Scan for the cell matching the given text and deliver its (X, Y) coordinate at center. 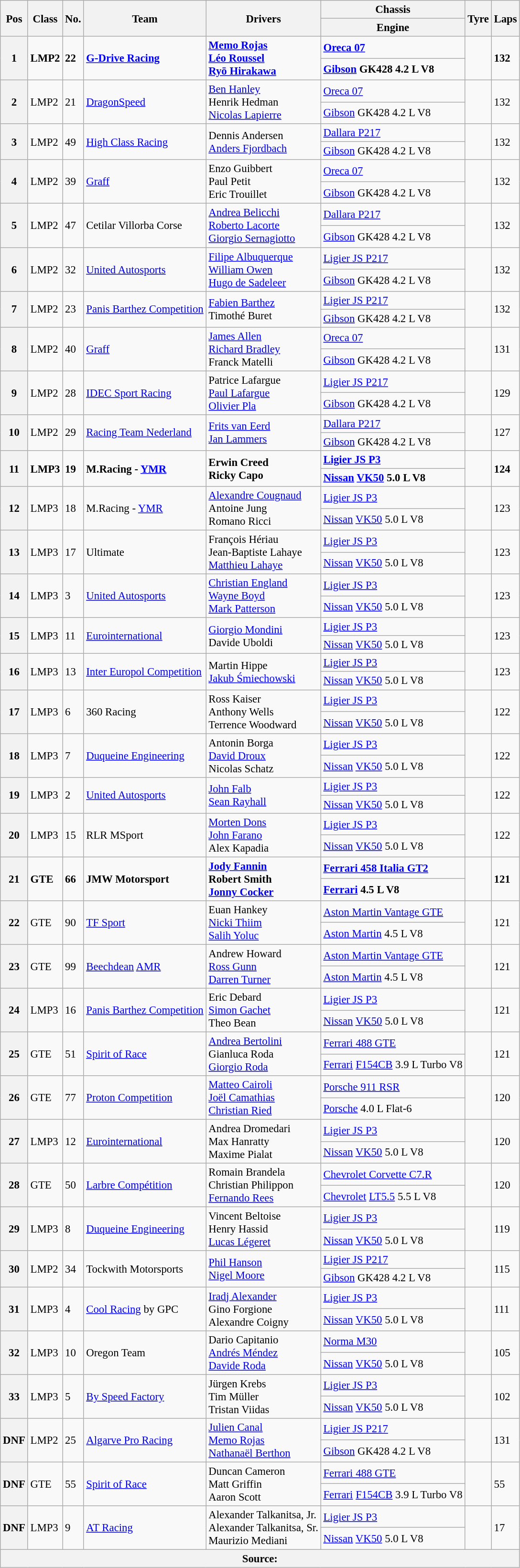
By Speed Factory (145, 1396)
27 (14, 1142)
Phil Hanson Nigel Moore (263, 1269)
Cool Racing by GPC (145, 1309)
Oregon Team (145, 1352)
1 (14, 58)
Enzo Guibbert Paul Petit Eric Trouillet (263, 182)
JMW Motorsport (145, 879)
Memo Rojas Léo Roussel Ryō Hirakawa (263, 58)
Erwin Creed Ricky Capo (263, 468)
Ferrari 458 Italia GT2 (393, 868)
Ross Kaiser Anthony Wells Terrence Woodward (263, 712)
Class (45, 18)
124 (506, 468)
Larbre Compétition (145, 1185)
Vincent Beltoise Henry Hassid Lucas Légeret (263, 1229)
Inter Europol Competition (145, 672)
Jürgen Krebs Tim Müller Tristan Viidas (263, 1396)
Pos (14, 18)
James Allen Richard Bradley Franck Matelli (263, 349)
99 (73, 966)
Alexandre Cougnaud Antoine Jung Romano Ricci (263, 508)
Engine (393, 28)
Martin Hippe Jakub Śmiechowski (263, 672)
26 (14, 1098)
Giorgio Mondini Davide Uboldi (263, 636)
RLR MSport (145, 835)
360 Racing (145, 712)
39 (73, 182)
IDEC Sport Racing (145, 393)
Chevrolet Corvette C7.R (393, 1174)
129 (506, 393)
Drivers (263, 18)
40 (73, 349)
105 (506, 1352)
DragonSpeed (145, 102)
50 (73, 1185)
111 (506, 1309)
47 (73, 226)
Ferrari 4.5 L V8 (393, 890)
24 (14, 1010)
Jody Fannin Robert Smith Jonny Cocker (263, 879)
Filipe Albuquerque William Owen Hugo de Sadeleer (263, 270)
31 (14, 1309)
Antonin Borga David Droux Nicolas Schatz (263, 756)
Andrea Dromedari Max Hanratty Maxime Pialat (263, 1142)
Beechdean AMR (145, 966)
14 (14, 596)
Andrea Belicchi Roberto Lacorte Giorgio Sernagiotto (263, 226)
Laps (506, 18)
Andrew Howard Ross Gunn Darren Turner (263, 966)
Dennis Andersen Anders Fjordbach (263, 141)
33 (14, 1396)
119 (506, 1229)
Euan Hankey Nicki Thiim Salih Yoluc (263, 923)
Andrea Bertolini Gianluca Roda Giorgio Roda (263, 1054)
Ultimate (145, 552)
49 (73, 141)
Tyre (478, 18)
TF Sport (145, 923)
20 (14, 835)
AT Racing (145, 1528)
Porsche 911 RSR (393, 1087)
51 (73, 1054)
Porsche 4.0 L Flat-6 (393, 1109)
Morten Dons John Farano Alex Kapadia (263, 835)
115 (506, 1269)
30 (14, 1269)
No. (73, 18)
Eric Debard Simon Gachet Theo Bean (263, 1010)
Source: (260, 1558)
Duncan Cameron Matt Griffin Aaron Scott (263, 1484)
Julien Canal Memo Rojas Nathanaël Berthon (263, 1440)
Tockwith Motorsports (145, 1269)
Alexander Talkanitsa, Jr. Alexander Talkanitsa, Sr. Maurizio Mediani (263, 1528)
Chevrolet LT5.5 5.5 L V8 (393, 1196)
77 (73, 1098)
John Falb Sean Rayhall (263, 795)
High Class Racing (145, 141)
90 (73, 923)
127 (506, 433)
Norma M30 (393, 1341)
102 (506, 1396)
Dario Capitanio Andrés Méndez Davide Roda (263, 1352)
66 (73, 879)
Christian England Wayne Boyd Mark Patterson (263, 596)
Frits van Eerd Jan Lammers (263, 433)
Matteo Cairoli Joël Camathias Christian Ried (263, 1098)
Cetilar Villorba Corse (145, 226)
Fabien Barthez Timothé Buret (263, 309)
Proton Competition (145, 1098)
Romain Brandela Christian Philippon Fernando Rees (263, 1185)
Algarve Pro Racing (145, 1440)
Iradj Alexander Gino Forgione Alexandre Coigny (263, 1309)
34 (73, 1269)
Patrice Lafargue Paul Lafargue Olivier Pla (263, 393)
G-Drive Racing (145, 58)
Racing Team Nederland (145, 433)
Ben Hanley Henrik Hedman Nicolas Lapierre (263, 102)
Chassis (393, 10)
Team (145, 18)
François Hériau Jean-Baptiste Lahaye Matthieu Lahaye (263, 552)
